Find where the given text appears and provide that cell's center as (X, Y) coordinate. 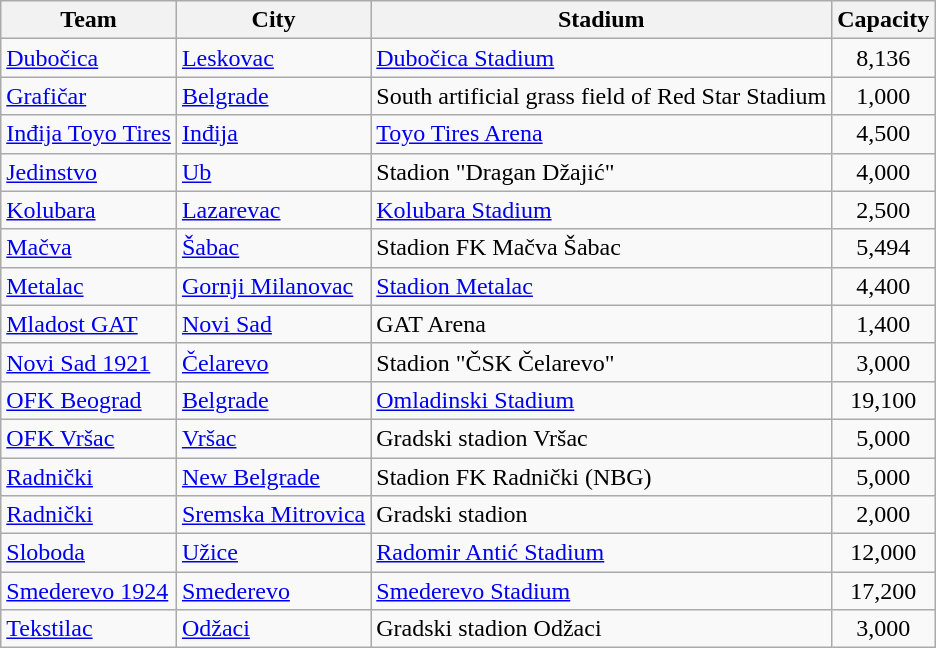
Sloboda (89, 553)
Stadion FK Mačva Šabac (602, 248)
5,494 (884, 248)
Jedinstvo (89, 172)
Dubočica Stadium (602, 58)
Kolubara (89, 210)
Kolubara Stadium (602, 210)
17,200 (884, 591)
Užice (273, 553)
4,000 (884, 172)
19,100 (884, 400)
Gornji Milanovac (273, 286)
Capacity (884, 20)
Stadion "ČSK Čelarevo" (602, 362)
1,000 (884, 96)
Smederevo (273, 591)
Omladinski Stadium (602, 400)
Tekstilac (89, 629)
Stadium (602, 20)
Metalac (89, 286)
Šabac (273, 248)
Radomir Antić Stadium (602, 553)
Smederevo Stadium (602, 591)
4,500 (884, 134)
Vršac (273, 438)
Toyo Tires Arena (602, 134)
GAT Arena (602, 324)
Inđija Toyo Tires (89, 134)
Gradski stadion (602, 515)
8,136 (884, 58)
Stadion FK Radnički (NBG) (602, 477)
Leskovac (273, 58)
Mladost GAT (89, 324)
Stadion "Dragan Džajić" (602, 172)
Gradski stadion Vršac (602, 438)
1,400 (884, 324)
2,500 (884, 210)
Smederevo 1924 (89, 591)
Team (89, 20)
Inđija (273, 134)
Lazarevac (273, 210)
2,000 (884, 515)
Novi Sad (273, 324)
Stadion Metalac (602, 286)
South artificial grass field of Red Star Stadium (602, 96)
Grafičar (89, 96)
Ub (273, 172)
New Belgrade (273, 477)
Odžaci (273, 629)
OFK Beograd (89, 400)
City (273, 20)
Dubočica (89, 58)
Mačva (89, 248)
Novi Sad 1921 (89, 362)
Čelarevo (273, 362)
12,000 (884, 553)
OFK Vršac (89, 438)
Gradski stadion Odžaci (602, 629)
4,400 (884, 286)
Sremska Mitrovica (273, 515)
